Pinpoint the cell where the given text exists, returning its [X, Y] midpoint coordinate. 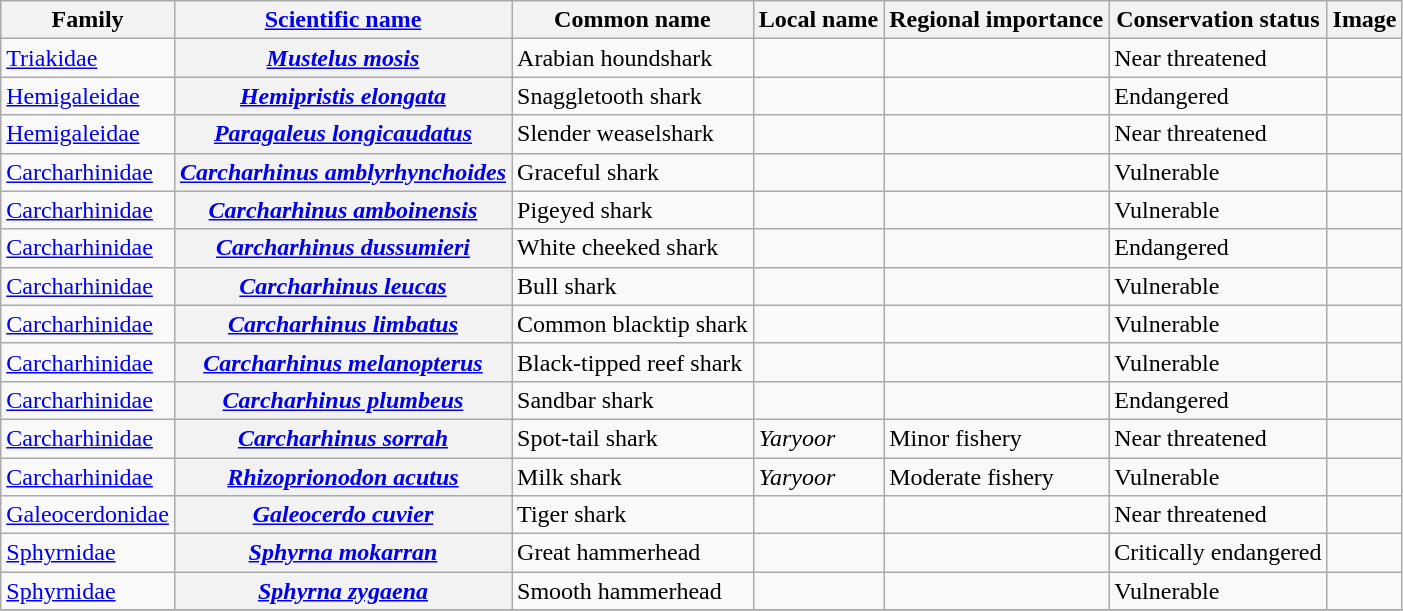
Minor fishery [996, 438]
Tiger shark [633, 515]
Carcharhinus sorrah [342, 438]
Carcharhinus plumbeus [342, 400]
Sphyrna zygaena [342, 591]
Common name [633, 20]
Regional importance [996, 20]
Critically endangered [1218, 553]
Carcharhinus amboinensis [342, 210]
Image [1364, 20]
Triakidae [88, 58]
Spot-tail shark [633, 438]
Paragaleus longicaudatus [342, 134]
Smooth hammerhead [633, 591]
Pigeyed shark [633, 210]
Carcharhinus amblyrhynchoides [342, 172]
Graceful shark [633, 172]
Conservation status [1218, 20]
Black-tipped reef shark [633, 362]
Carcharhinus leucas [342, 286]
Bull shark [633, 286]
Galeocerdonidae [88, 515]
Rhizoprionodon acutus [342, 477]
Mustelus mosis [342, 58]
Hemipristis elongata [342, 96]
Sandbar shark [633, 400]
Snaggletooth shark [633, 96]
Great hammerhead [633, 553]
Family [88, 20]
Sphyrna mokarran [342, 553]
Arabian houndshark [633, 58]
White cheeked shark [633, 248]
Milk shark [633, 477]
Local name [818, 20]
Slender weaselshark [633, 134]
Carcharhinus dussumieri [342, 248]
Galeocerdo cuvier [342, 515]
Scientific name [342, 20]
Carcharhinus limbatus [342, 324]
Carcharhinus melanopterus [342, 362]
Moderate fishery [996, 477]
Common blacktip shark [633, 324]
